Locate the cell with the specified text and output its (x, y) center coordinate. 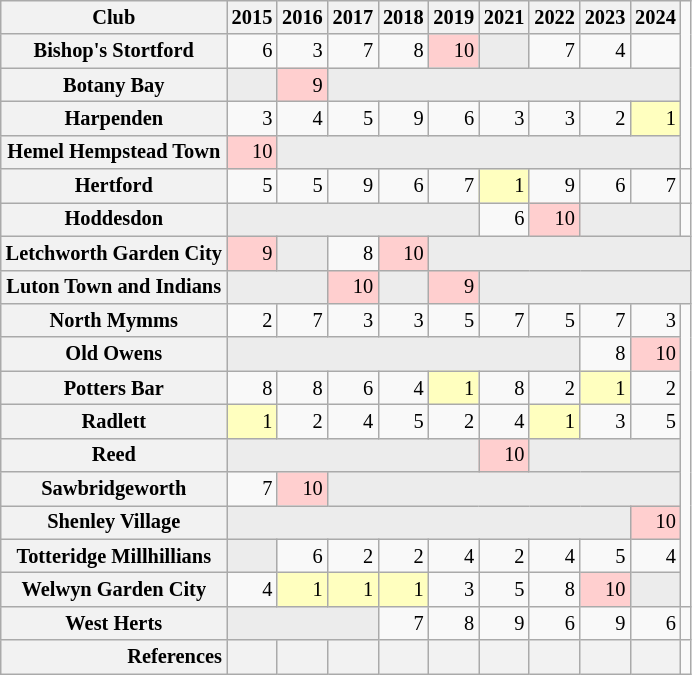
2024 (655, 17)
2023 (605, 17)
North Mymms (114, 320)
Potters Bar (114, 388)
Hertford (114, 186)
2019 (454, 17)
2016 (302, 17)
Sawbridgeworth (114, 489)
2017 (353, 17)
Luton Town and Indians (114, 287)
2022 (554, 17)
2021 (504, 17)
Radlett (114, 421)
Club (114, 17)
Reed (114, 455)
Welwyn Garden City (114, 589)
Bishop's Stortford (114, 51)
Letchworth Garden City (114, 253)
Totteridge Millhillians (114, 556)
Shenley Village (114, 522)
Hoddesdon (114, 219)
2018 (403, 17)
Harpenden (114, 118)
West Herts (114, 623)
Hemel Hempstead Town (114, 152)
Botany Bay (114, 85)
Old Owens (114, 354)
References (114, 657)
2015 (252, 17)
